Identify which cell holds the provided text, then report its [x, y] central coordinate. 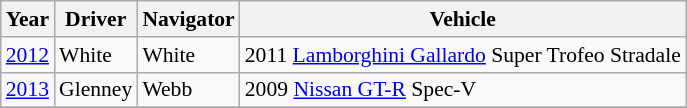
2009 Nissan GT-R Spec-V [463, 90]
Vehicle [463, 19]
2012 [28, 55]
Glenney [96, 90]
2011 Lamborghini Gallardo Super Trofeo Stradale [463, 55]
Navigator [188, 19]
2013 [28, 90]
Driver [96, 19]
Year [28, 19]
Webb [188, 90]
